For the text-containing cell, return its midpoint in (X, Y) coordinate format. 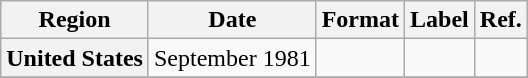
United States (75, 58)
Label (440, 20)
Date (232, 20)
Format (360, 20)
Ref. (500, 20)
Region (75, 20)
September 1981 (232, 58)
